Search for the cell housing the specified text and yield its (X, Y) center coordinate. 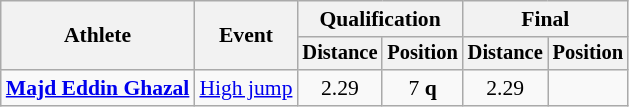
Qualification (380, 19)
Majd Eddin Ghazal (98, 88)
Event (246, 36)
Athlete (98, 36)
Final (546, 19)
High jump (246, 88)
7 q (422, 88)
